Pinpoint the cell where the given text exists, returning its (X, Y) midpoint coordinate. 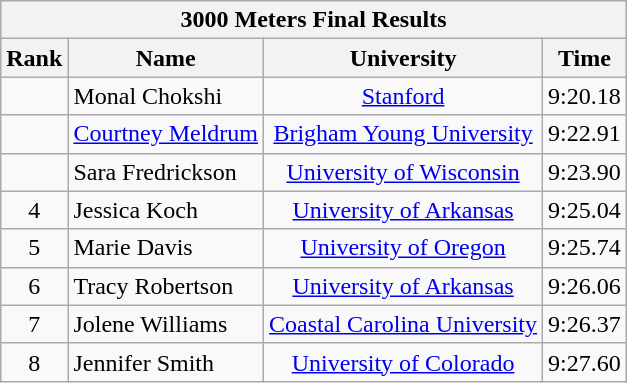
9:27.60 (585, 362)
University of Wisconsin (404, 172)
Brigham Young University (404, 134)
9:26.37 (585, 324)
Coastal Carolina University (404, 324)
Rank (34, 58)
Courtney Meldrum (166, 134)
Tracy Robertson (166, 286)
9:25.04 (585, 210)
University of Colorado (404, 362)
4 (34, 210)
Jessica Koch (166, 210)
5 (34, 248)
9:25.74 (585, 248)
Jennifer Smith (166, 362)
8 (34, 362)
Marie Davis (166, 248)
9:20.18 (585, 96)
7 (34, 324)
9:23.90 (585, 172)
Jolene Williams (166, 324)
Time (585, 58)
Monal Chokshi (166, 96)
9:26.06 (585, 286)
University of Oregon (404, 248)
Name (166, 58)
6 (34, 286)
3000 Meters Final Results (314, 20)
Sara Fredrickson (166, 172)
University (404, 58)
9:22.91 (585, 134)
Stanford (404, 96)
